Capture the cell that displays the provided text and extract its (x, y) central coordinate. 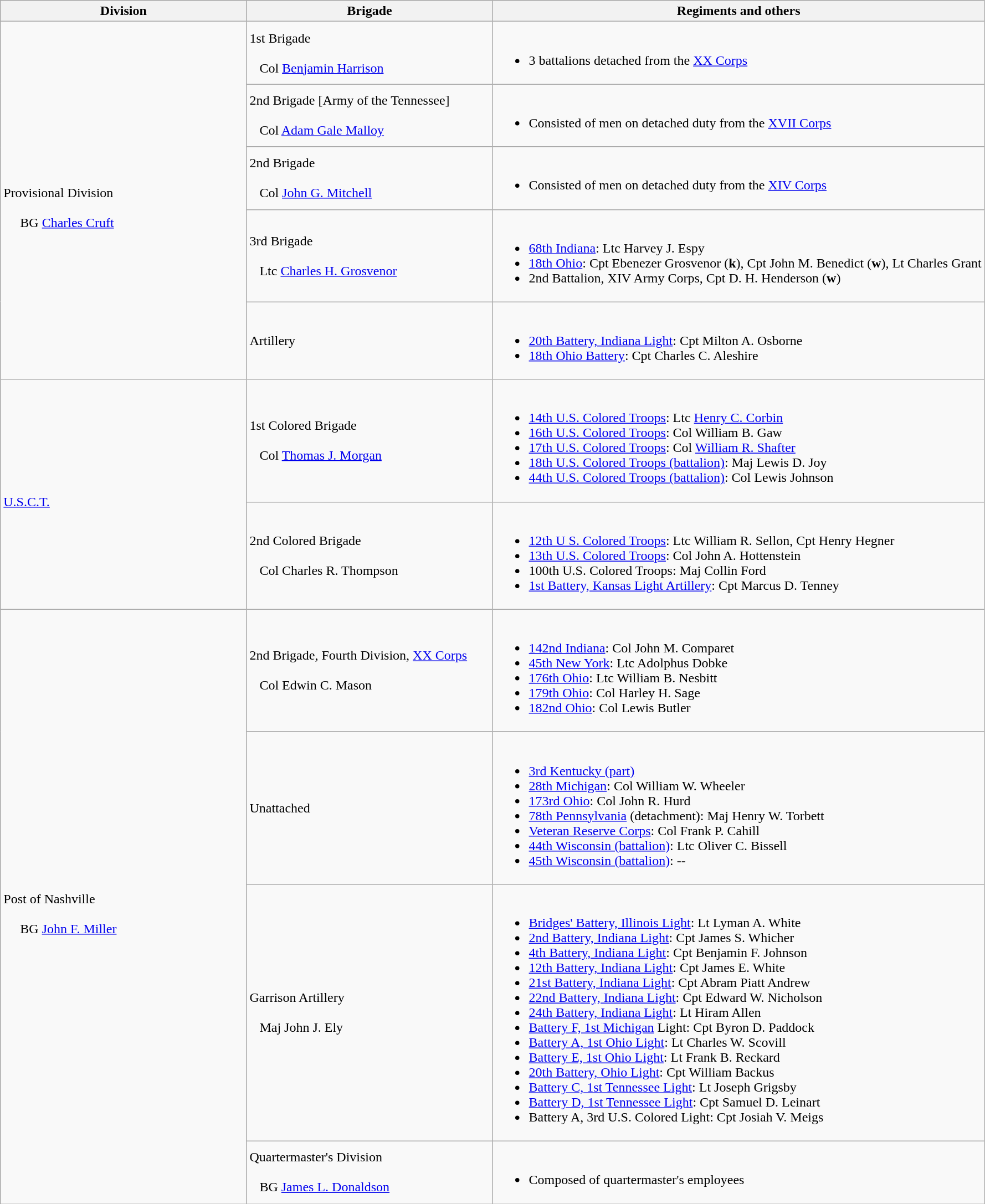
Consisted of men on detached duty from the XVII Corps (738, 115)
Regiments and others (738, 11)
Composed of quartermaster's employees (738, 1172)
1st Brigade Col Benjamin Harrison (370, 53)
U.S.C.T. (124, 494)
Division (124, 11)
Post of Nashville BG John F. Miller (124, 906)
20th Battery, Indiana Light: Cpt Milton A. Osborne18th Ohio Battery: Cpt Charles C. Aleshire (738, 341)
Unattached (370, 807)
Garrison Artillery Maj John J. Ely (370, 1012)
1st Colored Brigade Col Thomas J. Morgan (370, 441)
2nd Brigade Col John G. Mitchell (370, 178)
2nd Brigade [Army of the Tennessee] Col Adam Gale Malloy (370, 115)
2nd Colored Brigade Col Charles R. Thompson (370, 555)
Consisted of men on detached duty from the XIV Corps (738, 178)
3 battalions detached from the XX Corps (738, 53)
2nd Brigade, Fourth Division, XX Corps Col Edwin C. Mason (370, 670)
Provisional Division BG Charles Cruft (124, 200)
3rd Brigade Ltc Charles H. Grosvenor (370, 256)
Brigade (370, 11)
Artillery (370, 341)
Quartermaster's Division BG James L. Donaldson (370, 1172)
